Provide the (x, y) coordinate of the cell's center where the given text is located.  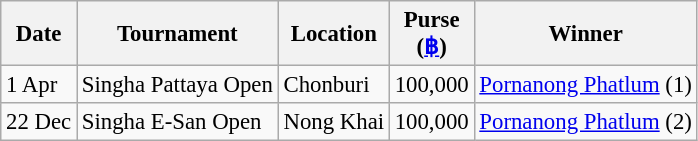
22 Dec (39, 122)
Tournament (177, 34)
Purse(฿) (432, 34)
Location (334, 34)
Pornanong Phatlum (1) (586, 85)
Singha E-San Open (177, 122)
Winner (586, 34)
1 Apr (39, 85)
Chonburi (334, 85)
Nong Khai (334, 122)
Singha Pattaya Open (177, 85)
Pornanong Phatlum (2) (586, 122)
Date (39, 34)
